Extract the (x, y) coordinate from the center of the cell holding the provided text.  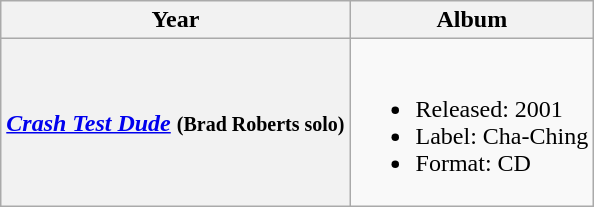
Year (176, 20)
Album (472, 20)
Released: 2001Label: Cha-ChingFormat: CD (472, 122)
Crash Test Dude (Brad Roberts solo) (176, 122)
